Search for the cell housing the specified text and yield its [x, y] center coordinate. 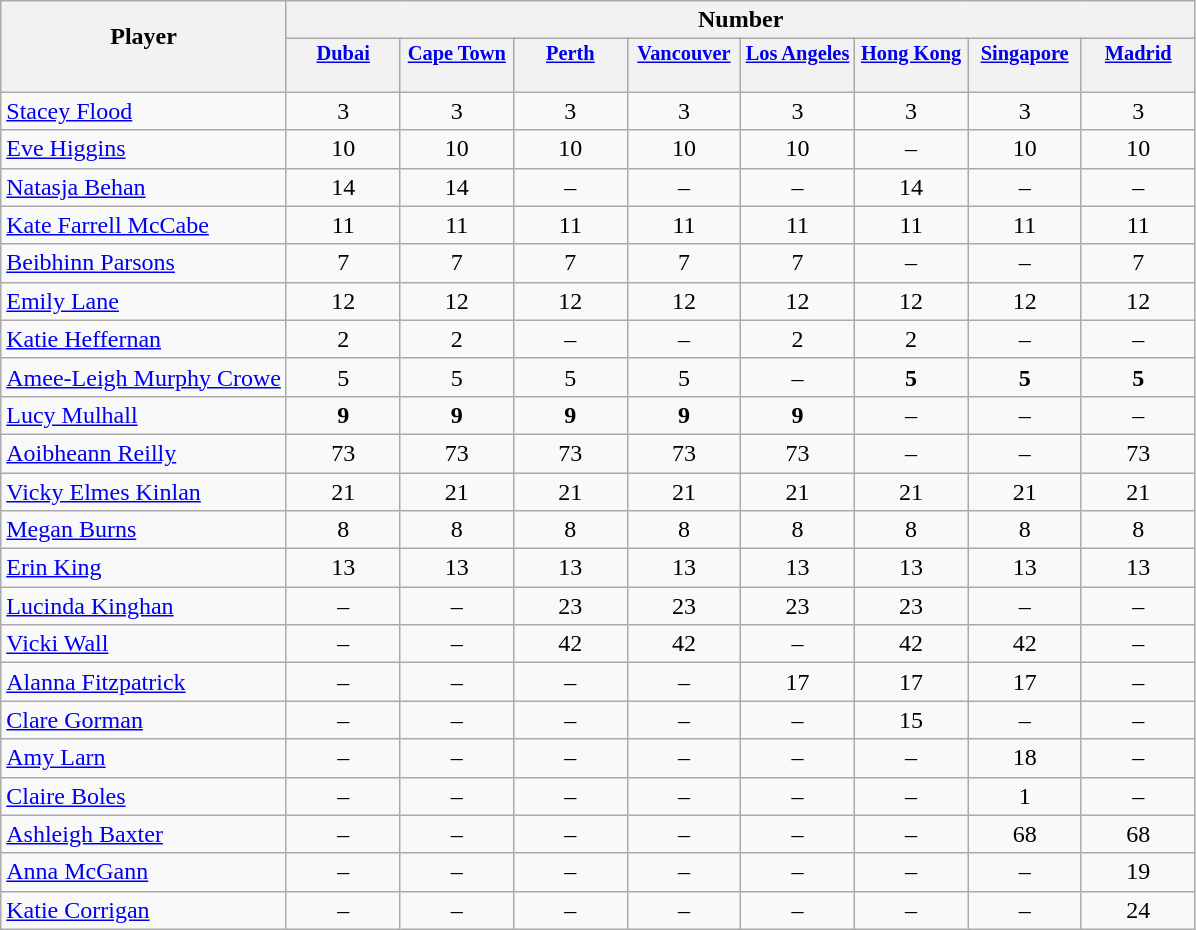
Eve Higgins [144, 149]
Megan Burns [144, 530]
Lucy Mulhall [144, 415]
Natasja Behan [144, 187]
Player [144, 36]
Dubai [343, 54]
Clare Gorman [144, 720]
Anna McGann [144, 872]
Amee-Leigh Murphy Crowe [144, 377]
Ashleigh Baxter [144, 834]
Vicki Wall [144, 644]
Singapore [1025, 54]
Number [740, 20]
Emily Lane [144, 301]
18 [1025, 758]
Beibhinn Parsons [144, 263]
Erin King [144, 568]
19 [1138, 872]
Kate Farrell McCabe [144, 225]
Amy Larn [144, 758]
Claire Boles [144, 796]
Los Angeles [798, 54]
Cape Town [457, 54]
Vancouver [684, 54]
Lucinda Kinghan [144, 606]
Madrid [1138, 54]
1 [1025, 796]
15 [911, 720]
Stacey Flood [144, 111]
Hong Kong [911, 54]
Perth [571, 54]
Alanna Fitzpatrick [144, 682]
Aoibheann Reilly [144, 453]
Vicky Elmes Kinlan [144, 491]
24 [1138, 910]
Katie Corrigan [144, 910]
Katie Heffernan [144, 339]
